Return the (x, y) coordinate for the center point of the cell that contains the specified text.  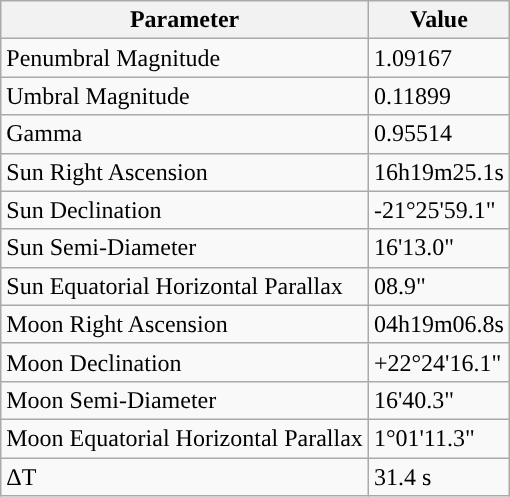
Penumbral Magnitude (185, 58)
1°01'11.3" (438, 438)
ΔT (185, 477)
+22°24'16.1" (438, 362)
Moon Declination (185, 362)
1.09167 (438, 58)
Sun Declination (185, 210)
Gamma (185, 134)
08.9" (438, 286)
0.95514 (438, 134)
Value (438, 20)
Umbral Magnitude (185, 96)
Moon Semi-Diameter (185, 400)
0.11899 (438, 96)
-21°25'59.1" (438, 210)
Moon Equatorial Horizontal Parallax (185, 438)
04h19m06.8s (438, 324)
16h19m25.1s (438, 172)
31.4 s (438, 477)
Sun Semi-Diameter (185, 248)
Sun Right Ascension (185, 172)
Parameter (185, 20)
16'13.0" (438, 248)
Moon Right Ascension (185, 324)
16'40.3" (438, 400)
Sun Equatorial Horizontal Parallax (185, 286)
